Extract the (x, y) coordinate from the center of the cell holding the provided text.  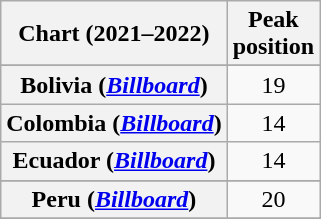
Peakposition (273, 34)
20 (273, 199)
Bolivia (Billboard) (114, 85)
19 (273, 85)
Chart (2021–2022) (114, 34)
Peru (Billboard) (114, 199)
Colombia (Billboard) (114, 123)
Ecuador (Billboard) (114, 161)
